Provide the [X, Y] coordinate of the cell's center where the given text is located.  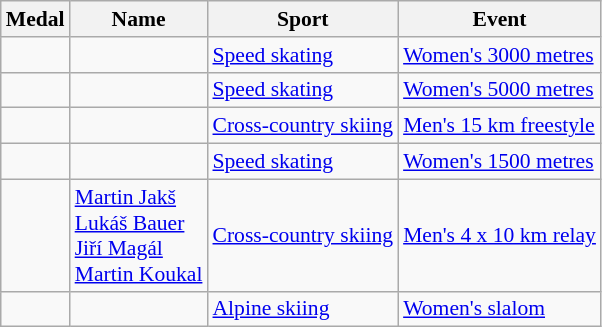
Medal [36, 19]
Men's 15 km freestyle [500, 126]
Event [500, 19]
Women's slalom [500, 309]
Women's 1500 metres [500, 162]
Alpine skiing [302, 309]
Women's 5000 metres [500, 90]
Sport [302, 19]
Name [139, 19]
Martin JakšLukáš BauerJiří MagálMartin Koukal [139, 235]
Men's 4 x 10 km relay [500, 235]
Women's 3000 metres [500, 55]
